Provide the (x, y) coordinate of the cell's center where the given text is located.  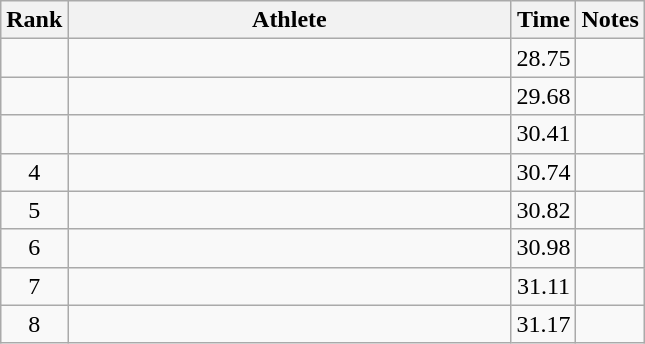
4 (34, 172)
31.17 (544, 324)
30.98 (544, 248)
6 (34, 248)
31.11 (544, 286)
30.74 (544, 172)
28.75 (544, 58)
29.68 (544, 96)
Rank (34, 20)
7 (34, 286)
Time (544, 20)
Athlete (290, 20)
5 (34, 210)
30.41 (544, 134)
30.82 (544, 210)
Notes (610, 20)
8 (34, 324)
